Return the (X, Y) coordinate for the center point of the cell that contains the specified text.  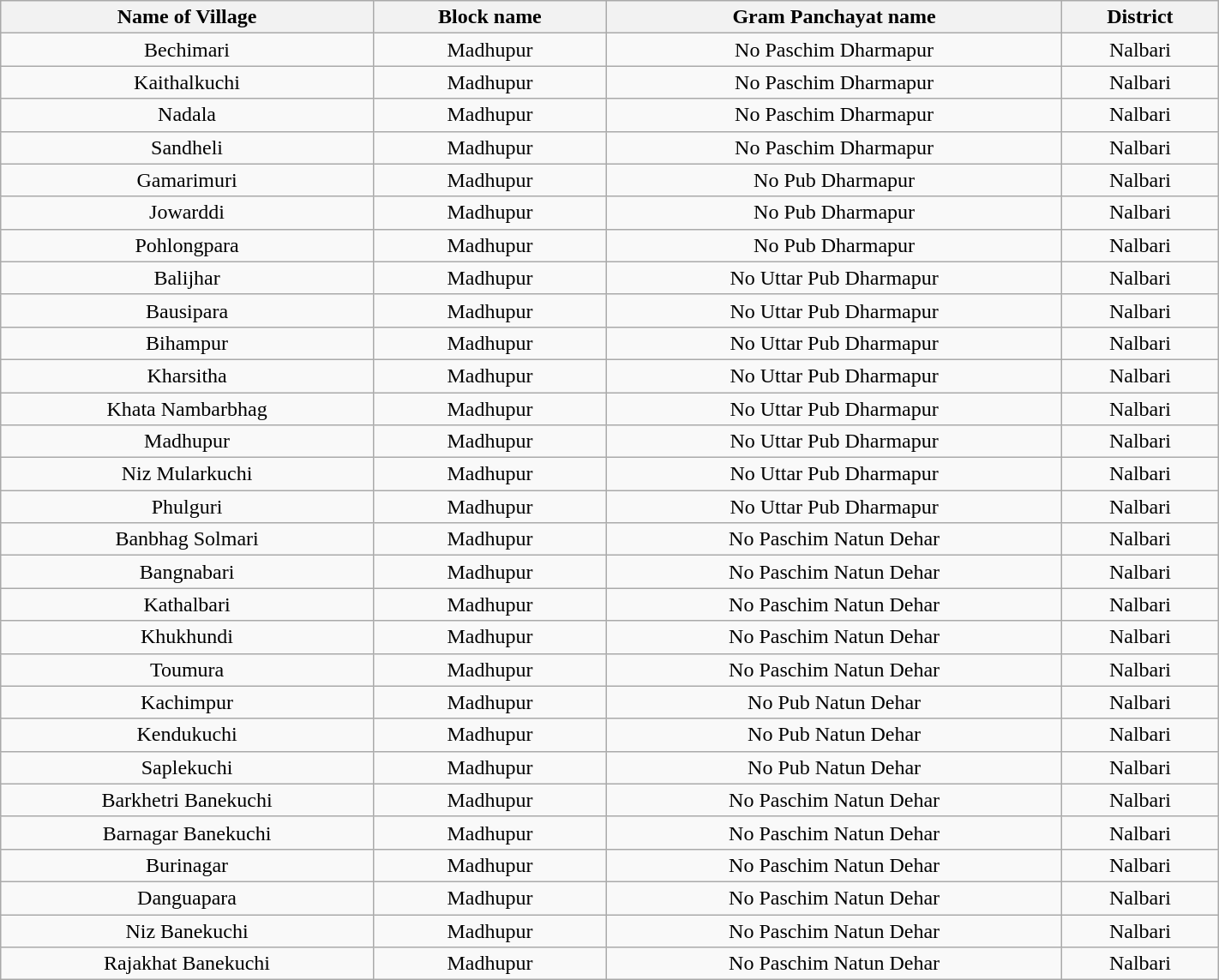
Pohlongpara (187, 245)
Bausipara (187, 310)
Khata Nambarbhag (187, 409)
Nadala (187, 115)
Niz Mularkuchi (187, 474)
Toumura (187, 670)
Name of Village (187, 17)
Jowarddi (187, 213)
Barkhetri Banekuchi (187, 800)
Burinagar (187, 865)
Gamarimuri (187, 180)
Bangnabari (187, 572)
Sandheli (187, 147)
District (1140, 17)
Danguapara (187, 898)
Kendukuchi (187, 735)
Kachimpur (187, 702)
Bihampur (187, 343)
Barnagar Banekuchi (187, 833)
Balijhar (187, 278)
Kaithalkuchi (187, 82)
Rajakhat Banekuchi (187, 964)
Saplekuchi (187, 767)
Kharsitha (187, 376)
Phulguri (187, 507)
Niz Banekuchi (187, 930)
Kathalbari (187, 604)
Block name (489, 17)
Gram Panchayat name (835, 17)
Banbhag Solmari (187, 539)
Khukhundi (187, 637)
Bechimari (187, 50)
